Identify which cell holds the provided text, then report its (X, Y) central coordinate. 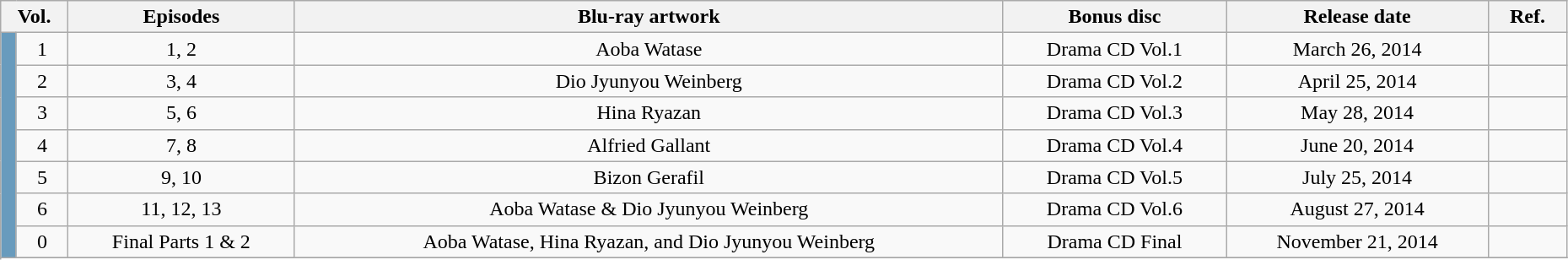
Aoba Watase & Dio Jyunyou Weinberg (649, 209)
3, 4 (181, 81)
1, 2 (181, 49)
Release date (1358, 17)
5, 6 (181, 113)
Aoba Watase (649, 49)
Alfried Gallant (649, 145)
7, 8 (181, 145)
April 25, 2014 (1358, 81)
June 20, 2014 (1358, 145)
July 25, 2014 (1358, 177)
Episodes (181, 17)
Dio Jyunyou Weinberg (649, 81)
Blu-ray artwork (649, 17)
Drama CD Vol.1 (1114, 49)
1 (42, 49)
2 (42, 81)
Drama CD Vol.6 (1114, 209)
Final Parts 1 & 2 (181, 241)
3 (42, 113)
11, 12, 13 (181, 209)
March 26, 2014 (1358, 49)
Drama CD Vol.3 (1114, 113)
Drama CD Vol.4 (1114, 145)
Drama CD Final (1114, 241)
Bonus disc (1114, 17)
Bizon Gerafil (649, 177)
Drama CD Vol.5 (1114, 177)
5 (42, 177)
August 27, 2014 (1358, 209)
Drama CD Vol.2 (1114, 81)
November 21, 2014 (1358, 241)
Aoba Watase, Hina Ryazan, and Dio Jyunyou Weinberg (649, 241)
9, 10 (181, 177)
Hina Ryazan (649, 113)
Vol. (35, 17)
May 28, 2014 (1358, 113)
6 (42, 209)
0 (42, 241)
Ref. (1528, 17)
4 (42, 145)
